Extract the (x, y) coordinate from the center of the cell holding the provided text.  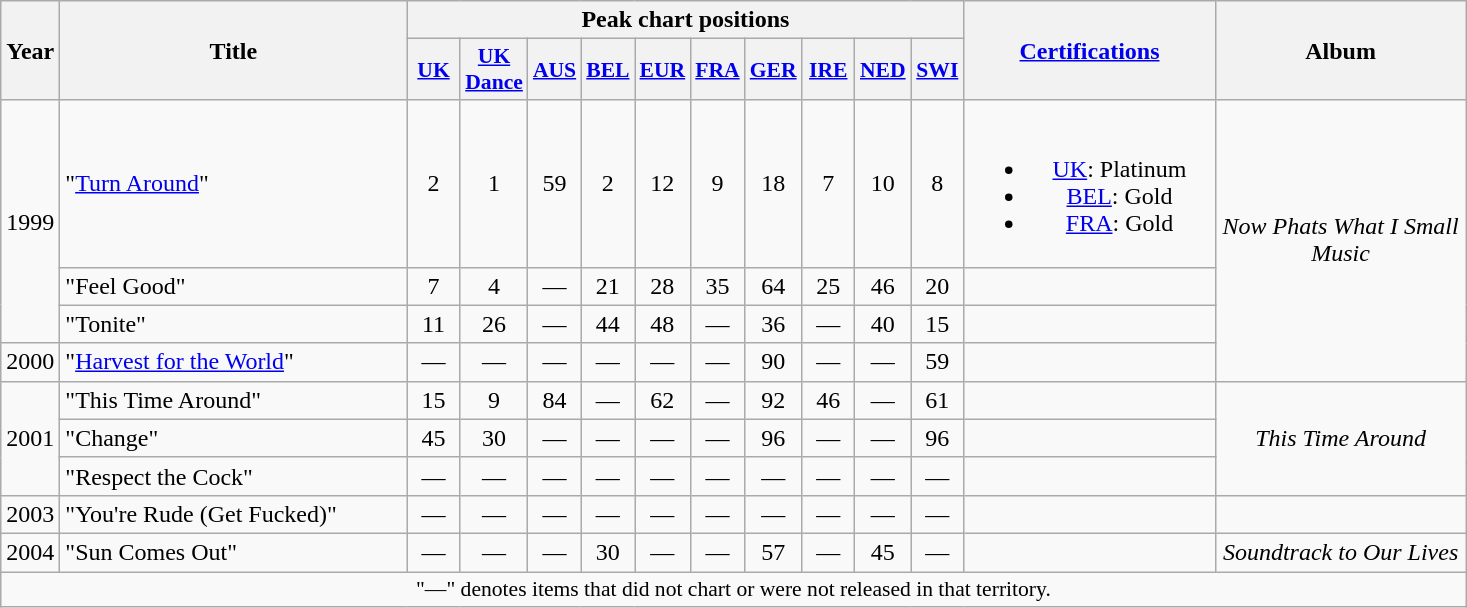
61 (938, 400)
Soundtrack to Our Lives (1340, 552)
28 (663, 286)
62 (663, 400)
"Sun Comes Out" (234, 552)
GER (774, 70)
2004 (30, 552)
EUR (663, 70)
64 (774, 286)
4 (494, 286)
Album (1340, 50)
21 (608, 286)
Year (30, 50)
"Tonite" (234, 324)
1999 (30, 222)
12 (663, 184)
26 (494, 324)
2000 (30, 362)
UK (434, 70)
"—" denotes items that did not chart or were not released in that territory. (734, 590)
IRE (828, 70)
"Turn Around" (234, 184)
57 (774, 552)
10 (883, 184)
40 (883, 324)
AUS (554, 70)
"Harvest for the World" (234, 362)
8 (938, 184)
NED (883, 70)
Title (234, 50)
18 (774, 184)
92 (774, 400)
Peak chart positions (686, 20)
"You're Rude (Get Fucked)" (234, 514)
This Time Around (1340, 438)
"Change" (234, 438)
35 (717, 286)
36 (774, 324)
2001 (30, 438)
"Feel Good" (234, 286)
48 (663, 324)
UK: PlatinumBEL: GoldFRA: Gold (1090, 184)
20 (938, 286)
44 (608, 324)
25 (828, 286)
FRA (717, 70)
1 (494, 184)
Now Phats What I Small Music (1340, 240)
90 (774, 362)
"This Time Around" (234, 400)
UKDance (494, 70)
SWI (938, 70)
BEL (608, 70)
84 (554, 400)
2003 (30, 514)
Certifications (1090, 50)
"Respect the Cock" (234, 476)
11 (434, 324)
